Identify which cell holds the provided text, then report its (X, Y) central coordinate. 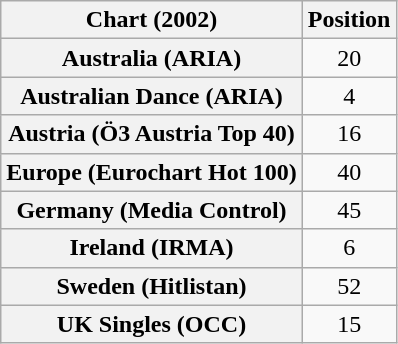
40 (349, 172)
6 (349, 248)
Europe (Eurochart Hot 100) (152, 172)
Sweden (Hitlistan) (152, 286)
52 (349, 286)
Ireland (IRMA) (152, 248)
45 (349, 210)
15 (349, 324)
Chart (2002) (152, 20)
Austria (Ö3 Austria Top 40) (152, 134)
20 (349, 58)
Australian Dance (ARIA) (152, 96)
UK Singles (OCC) (152, 324)
4 (349, 96)
16 (349, 134)
Position (349, 20)
Australia (ARIA) (152, 58)
Germany (Media Control) (152, 210)
